Pinpoint the cell where the given text exists, returning its (x, y) midpoint coordinate. 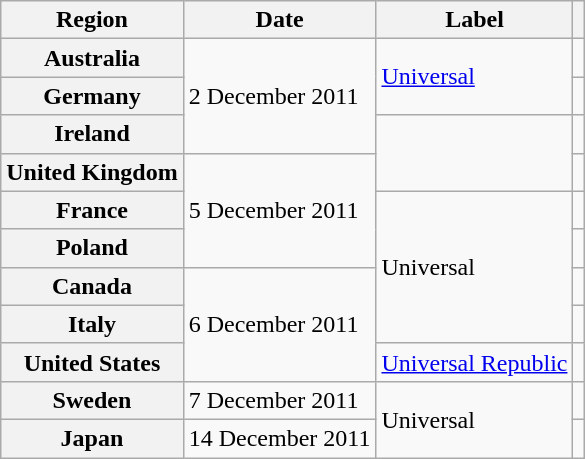
Germany (92, 96)
14 December 2011 (280, 438)
Poland (92, 248)
Label (474, 20)
Date (280, 20)
Australia (92, 58)
Canada (92, 286)
France (92, 210)
United Kingdom (92, 172)
Universal Republic (474, 362)
Japan (92, 438)
Italy (92, 324)
Sweden (92, 400)
7 December 2011 (280, 400)
2 December 2011 (280, 96)
Ireland (92, 134)
5 December 2011 (280, 210)
Region (92, 20)
6 December 2011 (280, 324)
United States (92, 362)
